Extract the [X, Y] coordinate from the center of the cell holding the provided text.  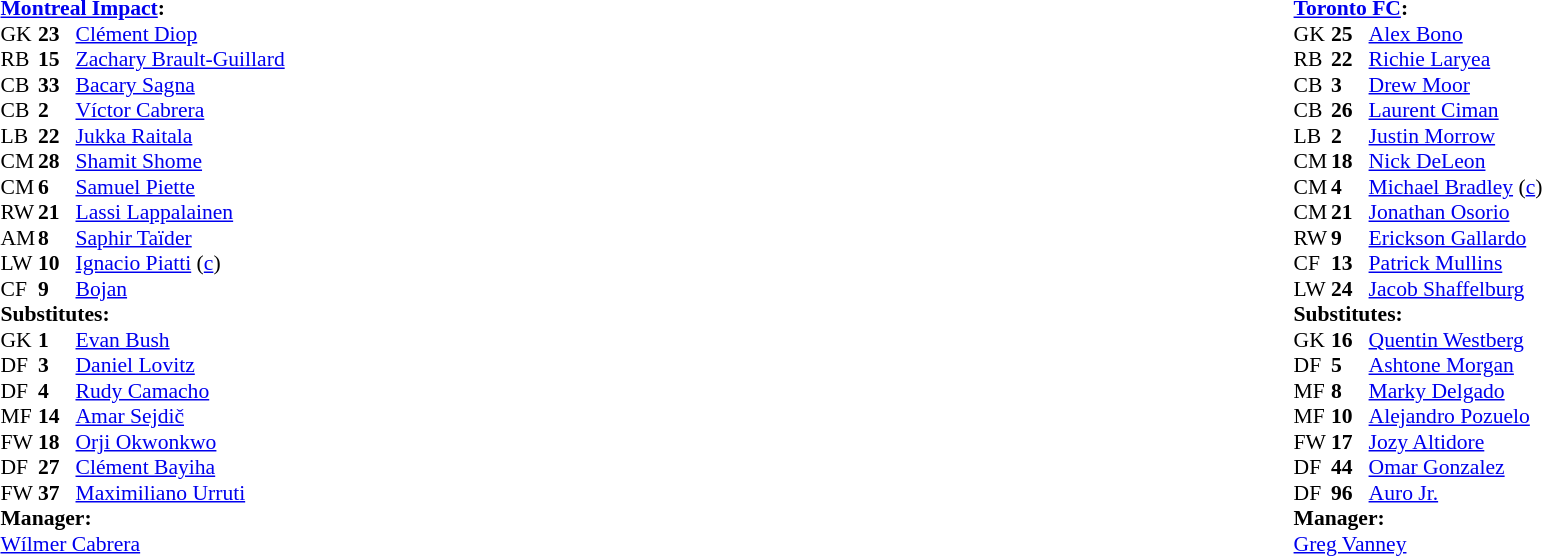
Saphir Taïder [180, 238]
1 [57, 340]
Clément Bayiha [180, 467]
27 [57, 467]
Shamit Shome [180, 161]
Zachary Brault-Guillard [180, 59]
96 [1350, 493]
Bacary Sagna [180, 85]
24 [1350, 289]
44 [1350, 467]
5 [1350, 365]
17 [1350, 442]
13 [1350, 263]
23 [57, 34]
14 [57, 417]
Evan Bush [180, 340]
25 [1350, 34]
Bojan [180, 289]
Daniel Lovitz [180, 365]
26 [1350, 111]
28 [57, 161]
Amar Sejdič [180, 417]
Substitutes: [142, 315]
37 [57, 493]
AM [19, 238]
15 [57, 59]
Lassi Lappalainen [180, 213]
16 [1350, 340]
Ignacio Piatti (c) [180, 263]
Rudy Camacho [180, 391]
Maximiliano Urruti [180, 493]
33 [57, 85]
Samuel Piette [180, 187]
Clément Diop [180, 34]
Jukka Raitala [180, 136]
6 [57, 187]
Víctor Cabrera [180, 111]
Orji Okwonkwo [180, 442]
